Search for the cell housing the specified text and yield its [x, y] center coordinate. 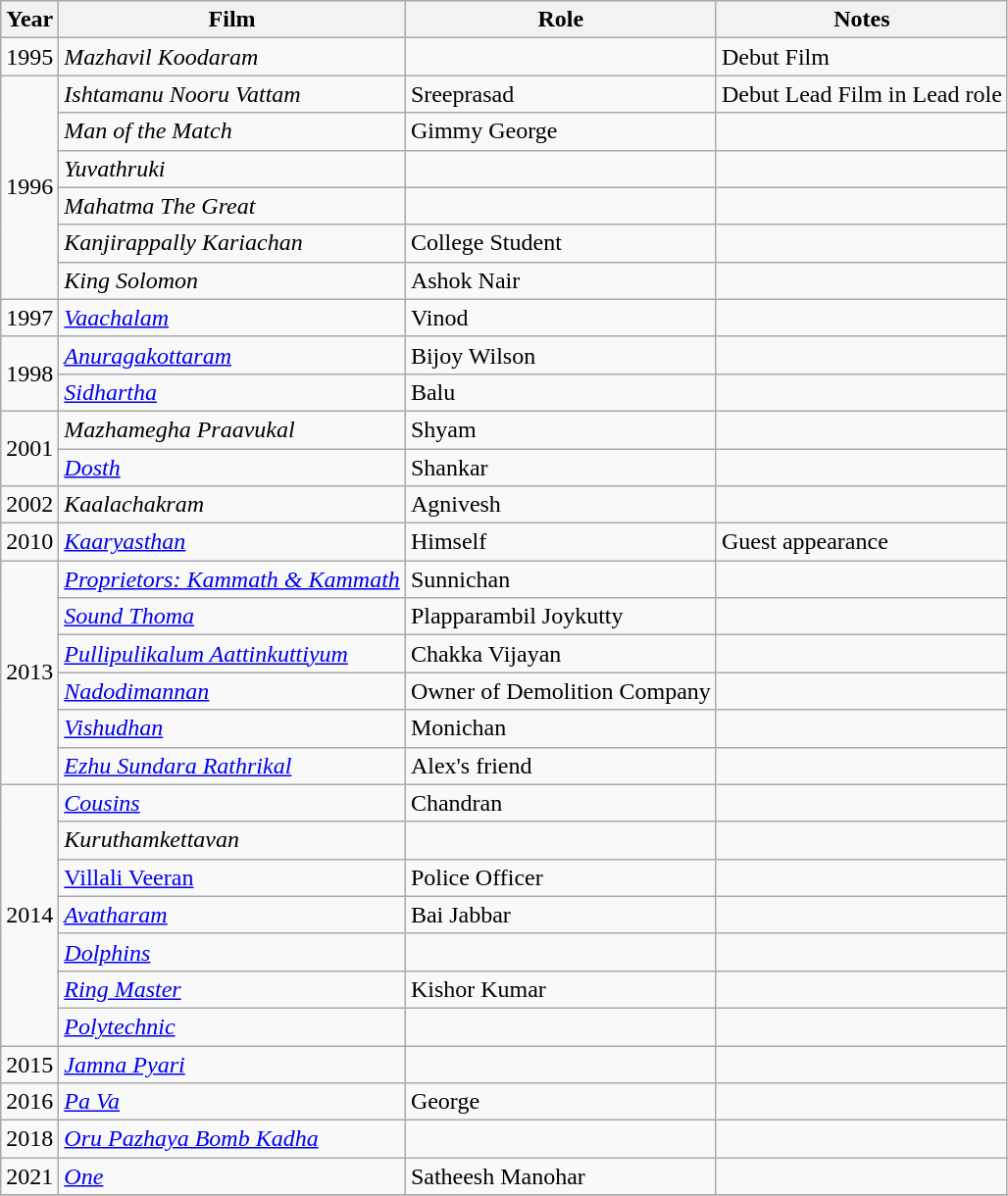
Vishudhan [232, 728]
Shankar [561, 468]
Sreeprasad [561, 94]
2018 [29, 1139]
2013 [29, 673]
Yuvathruki [232, 169]
Jamna Pyari [232, 1064]
Pa Va [232, 1102]
2010 [29, 542]
Kishor Kumar [561, 989]
Pullipulikalum Aattinkuttiyum [232, 654]
Shyam [561, 429]
Kaaryasthan [232, 542]
Nadodimannan [232, 691]
Balu [561, 392]
Avatharam [232, 915]
Ring Master [232, 989]
Kuruthamkettavan [232, 840]
Kanjirappally Kariachan [232, 243]
Notes [861, 20]
Dolphins [232, 952]
Man of the Match [232, 131]
Cousins [232, 803]
Proprietors: Kammath & Kammath [232, 579]
Oru Pazhaya Bomb Kadha [232, 1139]
College Student [561, 243]
Mazhavil Koodaram [232, 57]
Satheesh Manohar [561, 1176]
Alex's friend [561, 766]
Year [29, 20]
Sunnichan [561, 579]
Debut Lead Film in Lead role [861, 94]
Sound Thoma [232, 617]
Ezhu Sundara Rathrikal [232, 766]
George [561, 1102]
2015 [29, 1064]
Role [561, 20]
1998 [29, 374]
2021 [29, 1176]
Ishtamanu Nooru Vattam [232, 94]
Kaalachakram [232, 505]
Vaachalam [232, 318]
King Solomon [232, 280]
Vinod [561, 318]
1996 [29, 187]
One [232, 1176]
2014 [29, 915]
Monichan [561, 728]
Sidhartha [232, 392]
Debut Film [861, 57]
Bai Jabbar [561, 915]
Agnivesh [561, 505]
Police Officer [561, 877]
Film [232, 20]
Anuragakottaram [232, 355]
Polytechnic [232, 1026]
Owner of Demolition Company [561, 691]
Dosth [232, 468]
Mahatma The Great [232, 206]
Mazhamegha Praavukal [232, 429]
Villali Veeran [232, 877]
2002 [29, 505]
Bijoy Wilson [561, 355]
Gimmy George [561, 131]
Chakka Vijayan [561, 654]
Chandran [561, 803]
2001 [29, 448]
Ashok Nair [561, 280]
1997 [29, 318]
Himself [561, 542]
Plapparambil Joykutty [561, 617]
2016 [29, 1102]
1995 [29, 57]
Guest appearance [861, 542]
